Output the (X, Y) coordinate of the center of the cell containing the given text.  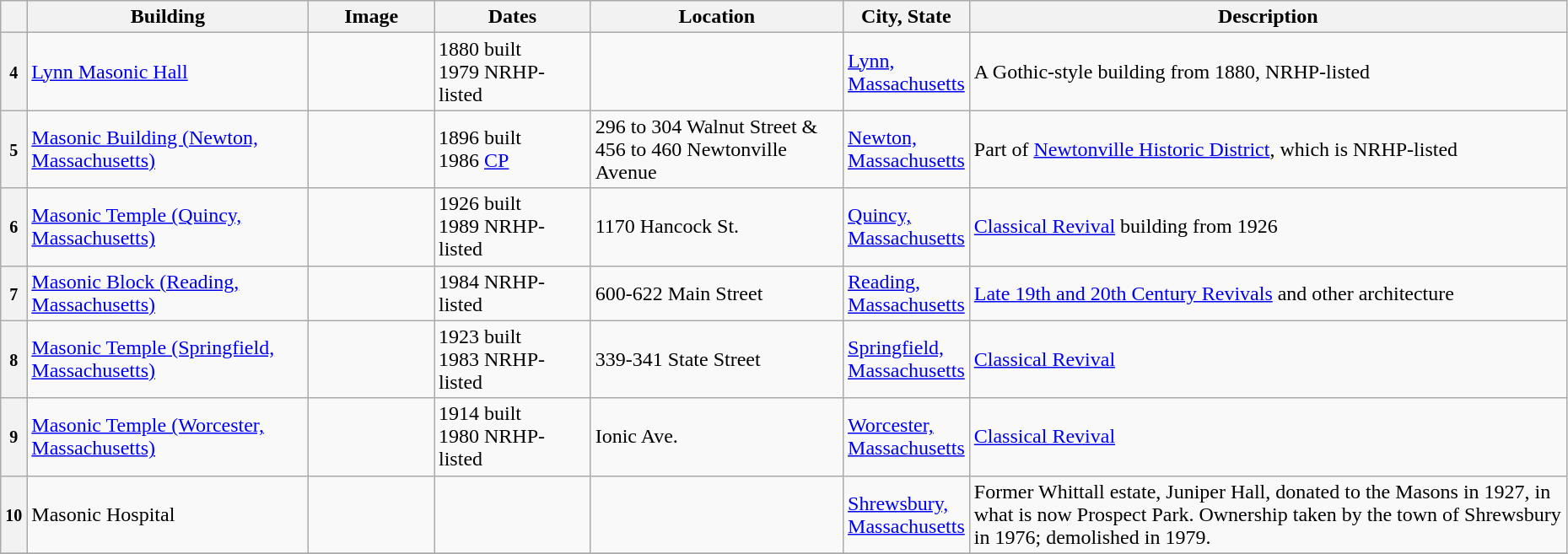
Quincy, Massachusetts (907, 227)
1923 built1983 NRHP-listed (512, 359)
Part of Newtonville Historic District, which is NRHP-listed (1268, 149)
Building (168, 17)
Location (717, 17)
Reading, Massachusetts (907, 293)
Masonic Building (Newton, Massachusetts) (168, 149)
Masonic Block (Reading, Massachusetts) (168, 293)
1926 built1989 NRHP-listed (512, 227)
600-622 Main Street (717, 293)
Masonic Hospital (168, 514)
1984 NRHP-listed (512, 293)
Shrewsbury, Massachusetts (907, 514)
Dates (512, 17)
Classical Revival building from 1926 (1268, 227)
Ionic Ave. (717, 437)
Lynn Masonic Hall (168, 72)
Description (1268, 17)
6 (13, 227)
1896 built1986 CP (512, 149)
Masonic Temple (Worcester, Massachusetts) (168, 437)
Springfield, Massachusetts (907, 359)
Masonic Temple (Springfield, Massachusetts) (168, 359)
Late 19th and 20th Century Revivals and other architecture (1268, 293)
1914 built1980 NRHP-listed (512, 437)
Masonic Temple (Quincy, Massachusetts) (168, 227)
Lynn, Massachusetts (907, 72)
City, State (907, 17)
A Gothic-style building from 1880, NRHP-listed (1268, 72)
7 (13, 293)
Worcester, Massachusetts (907, 437)
296 to 304 Walnut Street & 456 to 460 Newtonville Avenue (717, 149)
4 (13, 72)
Newton, Massachusetts (907, 149)
9 (13, 437)
8 (13, 359)
5 (13, 149)
339-341 State Street (717, 359)
10 (13, 514)
1880 built1979 NRHP-listed (512, 72)
1170 Hancock St. (717, 227)
Image (371, 17)
